Determine the [X, Y] coordinate at the center of the cell enclosing the given text.  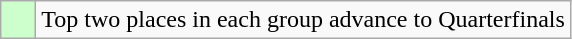
Top two places in each group advance to Quarterfinals [304, 20]
